Detect which cell encompasses the target text, then output its (x, y) center coordinate. 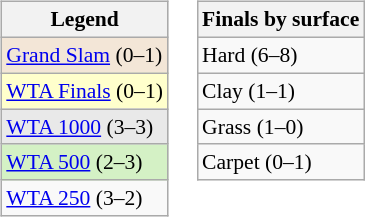
Grass (1–0) (280, 127)
WTA 1000 (3–3) (84, 127)
Clay (1–1) (280, 91)
WTA 250 (3–2) (84, 198)
Legend (84, 20)
Finals by surface (280, 20)
WTA Finals (0–1) (84, 91)
Hard (6–8) (280, 55)
Carpet (0–1) (280, 162)
Grand Slam (0–1) (84, 55)
WTA 500 (2–3) (84, 162)
